Extract the (X, Y) coordinate from the center of the cell holding the provided text.  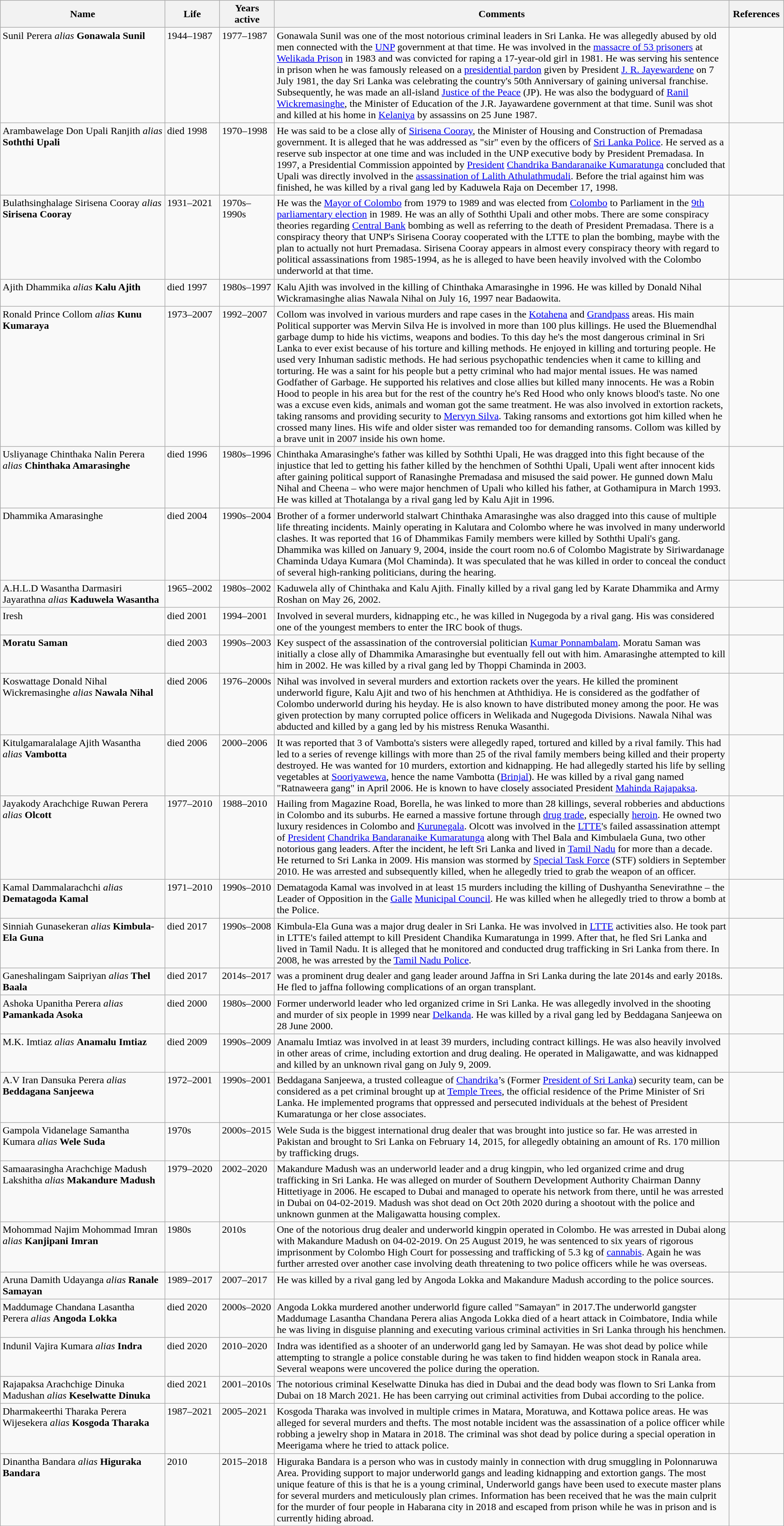
Koswattage Donald Nihal Wickremasinghe alias Nawala Nihal (83, 704)
Name (83, 14)
Iresh (83, 621)
2005–2021 (247, 1428)
1976–2000s (247, 704)
Dhammika Amarasinghe (83, 544)
1980s–2000 (247, 1015)
1972–2001 (193, 1097)
1977–1987 (247, 75)
1970–1998 (247, 159)
2015–2018 (247, 1490)
Kamal Dammalarachchi alias Dematagoda Kamal (83, 899)
Kaduwela ally of Chinthaka and Kalu Ajith. Finally killed by a rival gang led by Karate Dhammika and Army Roshan on May 26, 2002. (502, 594)
1990s–2001 (247, 1097)
1990s–2004 (247, 544)
2010–2020 (247, 1357)
1970s (193, 1141)
1970s–1990s (247, 237)
2002–2020 (247, 1191)
He was killed by a rival gang led by Angoda Lokka and Makandure Madush according to the police sources. (502, 1285)
died 2004 (193, 544)
1990s–2010 (247, 899)
1992–2007 (247, 376)
1931–2021 (193, 237)
A.H.L.D Wasantha Darmasiri Jayarathna alias Kaduwela Wasantha (83, 594)
Life (193, 14)
Sinniah Gunasekeran alias Kimbula-Ela Guna (83, 943)
Jayakody Arachchige Ruwan Perera alias Olcott (83, 838)
died 2001 (193, 621)
died 2000 (193, 1015)
died 1998 (193, 159)
Comments (502, 14)
1979–2020 (193, 1191)
Gampola Vidanelage Samantha Kumara alias Wele Suda (83, 1141)
1973–2007 (193, 376)
2000–2006 (247, 765)
1990s–2003 (247, 654)
1977–2010 (193, 838)
1989–2017 (193, 1285)
Kitulgamaralalage Ajith Wasantha alias Vambotta (83, 765)
1980s–1997 (247, 292)
died 1997 (193, 292)
Ganeshalingam Saipriyan alias Thel Baala (83, 982)
1994–2001 (247, 621)
A.V Iran Dansuka Perera alias Beddagana Sanjeewa (83, 1097)
Dinantha Bandara alias Higuraka Bandara (83, 1490)
Arambawelage Don Upali Ranjith alias Soththi Upali (83, 159)
died 2009 (193, 1053)
Ajith Dhammika alias Kalu Ajith (83, 292)
Samaarasingha Arachchige Madush Lakshitha alias Makandure Madush (83, 1191)
Usliyanage Chinthaka Nalin Perera alias Chinthaka Amarasinghe (83, 477)
2001–2010s (247, 1390)
Indunil Vajira Kumara alias Indra (83, 1357)
died 2003 (193, 654)
Mohommad Najim Mohommad Imran alias Kanjipani Imran (83, 1247)
1944–1987 (193, 75)
1988–2010 (247, 838)
1987–2021 (193, 1428)
2014s–2017 (247, 982)
2000s–2020 (247, 1318)
Aruna Damith Udayanga alias Ranale Samayan (83, 1285)
1971–2010 (193, 899)
Ronald Prince Collom alias Kunu Kumaraya (83, 376)
1990s–2009 (247, 1053)
2010 (193, 1490)
1980s–1996 (247, 477)
2010s (247, 1247)
Moratu Saman (83, 654)
1980s (193, 1247)
Maddumage Chandana Lasantha Perera alias Angoda Lokka (83, 1318)
2000s–2015 (247, 1141)
Years active (247, 14)
1965–2002 (193, 594)
Bulathsinghalage Sirisena Cooray alias Sirisena Cooray (83, 237)
References (756, 14)
Ashoka Upanitha Perera alias Pamankada Asoka (83, 1015)
2007–2017 (247, 1285)
1980s–2002 (247, 594)
Rajapaksa Arachchige Dinuka Madushan alias Keselwatte Dinuka (83, 1390)
Dharmakeerthi Tharaka Perera Wijesekera alias Kosgoda Tharaka (83, 1428)
died 1996 (193, 477)
M.K. Imtiaz alias Anamalu Imtiaz (83, 1053)
died 2021 (193, 1390)
1990s–2008 (247, 943)
Sunil Perera alias Gonawala Sunil (83, 75)
